Find where the given text appears and provide that cell's center as [X, Y] coordinate. 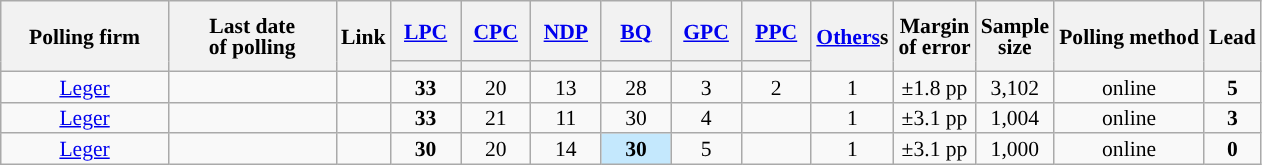
21 [496, 118]
Lead [1232, 36]
PPC [776, 31]
±1.8 pp [934, 86]
14 [566, 150]
NDP [566, 31]
Marginof error [934, 36]
4 [706, 118]
Polling method [1129, 36]
Link [364, 36]
28 [636, 86]
Otherss [852, 36]
CPC [496, 31]
GPC [706, 31]
3,102 [1015, 86]
LPC [426, 31]
BQ [636, 31]
1,004 [1015, 118]
11 [566, 118]
2 [776, 86]
1,000 [1015, 150]
Samplesize [1015, 36]
13 [566, 86]
Last dateof polling [252, 36]
Polling firm [85, 36]
0 [1232, 150]
